Identify which cell holds the provided text, then report its (X, Y) central coordinate. 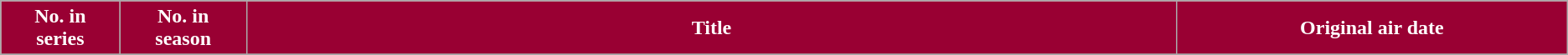
No. inseason (183, 28)
No. inseries (60, 28)
Title (711, 28)
Original air date (1372, 28)
